From the cell containing the given text, extract its center point as (x, y) coordinate. 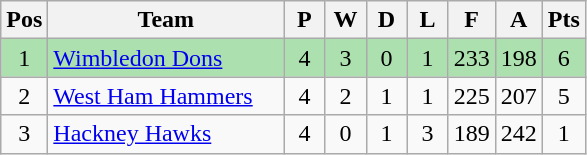
L (428, 20)
D (386, 20)
A (518, 20)
W (346, 20)
242 (518, 134)
Wimbledon Dons (166, 58)
6 (564, 58)
198 (518, 58)
Pts (564, 20)
West Ham Hammers (166, 96)
P (304, 20)
207 (518, 96)
F (472, 20)
189 (472, 134)
Hackney Hawks (166, 134)
225 (472, 96)
233 (472, 58)
5 (564, 96)
Pos (24, 20)
Team (166, 20)
